Return [X, Y] of the center of cell containing provided text 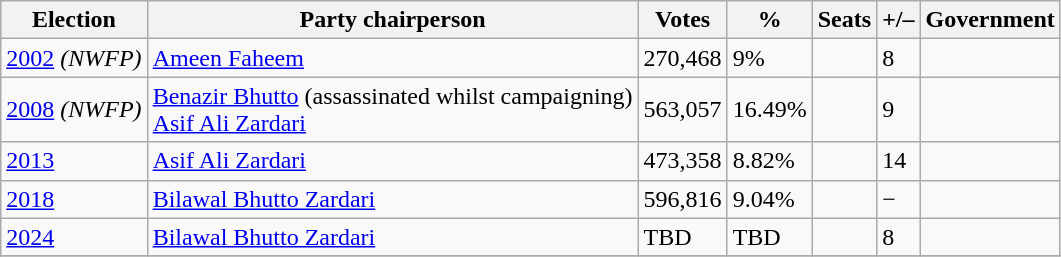
2018 [74, 199]
563,057 [682, 110]
9 [898, 110]
270,468 [682, 58]
Party chairperson [392, 20]
16.49% [770, 110]
9.04% [770, 199]
% [770, 20]
2013 [74, 161]
Asif Ali Zardari [392, 161]
596,816 [682, 199]
2024 [74, 237]
473,358 [682, 161]
Ameen Faheem [392, 58]
Votes [682, 20]
8.82% [770, 161]
− [898, 199]
2008 (NWFP) [74, 110]
+/– [898, 20]
Benazir Bhutto (assassinated whilst campaigning)Asif Ali Zardari [392, 110]
9% [770, 58]
Election [74, 20]
2002 (NWFP) [74, 58]
Government [990, 20]
14 [898, 161]
Seats [844, 20]
